Find where the given text appears and provide that cell's center as [x, y] coordinate. 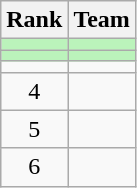
Team [102, 20]
4 [34, 91]
Rank [34, 20]
5 [34, 129]
6 [34, 167]
